Output the (x, y) coordinate of the center of the cell containing the given text.  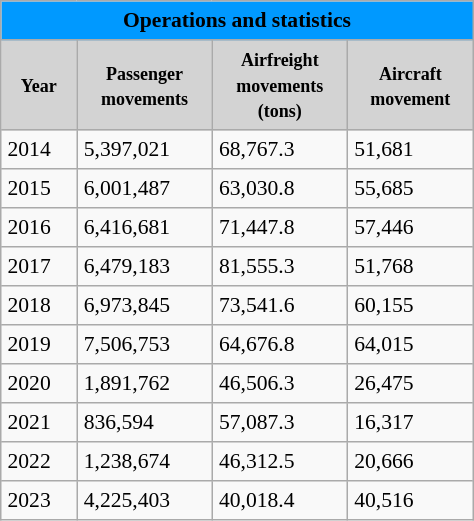
16,317 (410, 422)
2019 (39, 344)
1,238,674 (144, 462)
57,446 (410, 228)
Year (39, 85)
68,767.3 (280, 150)
64,015 (410, 344)
81,555.3 (280, 266)
6,479,183 (144, 266)
2015 (39, 188)
63,030.8 (280, 188)
2022 (39, 462)
51,681 (410, 150)
Passengermovements (144, 85)
4,225,403 (144, 500)
1,891,762 (144, 384)
60,155 (410, 306)
2016 (39, 228)
57,087.3 (280, 422)
Operations and statistics (237, 20)
2023 (39, 500)
6,001,487 (144, 188)
2020 (39, 384)
71,447.8 (280, 228)
6,416,681 (144, 228)
836,594 (144, 422)
51,768 (410, 266)
64,676.8 (280, 344)
2018 (39, 306)
2017 (39, 266)
2014 (39, 150)
40,018.4 (280, 500)
20,666 (410, 462)
6,973,845 (144, 306)
55,685 (410, 188)
5,397,021 (144, 150)
2021 (39, 422)
46,312.5 (280, 462)
Aircraftmovement (410, 85)
73,541.6 (280, 306)
Airfreightmovements (tons) (280, 85)
7,506,753 (144, 344)
46,506.3 (280, 384)
40,516 (410, 500)
26,475 (410, 384)
